For the text-containing cell, return its midpoint in (x, y) coordinate format. 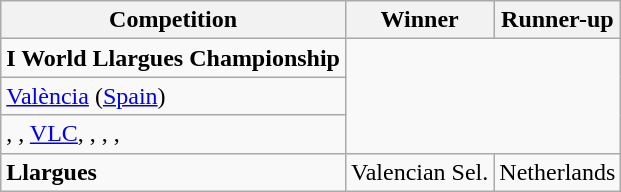
Winner (419, 20)
Netherlands (558, 172)
Valencian Sel. (419, 172)
Competition (174, 20)
València (Spain) (174, 96)
Llargues (174, 172)
Runner-up (558, 20)
, , VLC, , , , (174, 134)
I World Llargues Championship (174, 58)
